Extract the [X, Y] coordinate from the center of the cell holding the provided text.  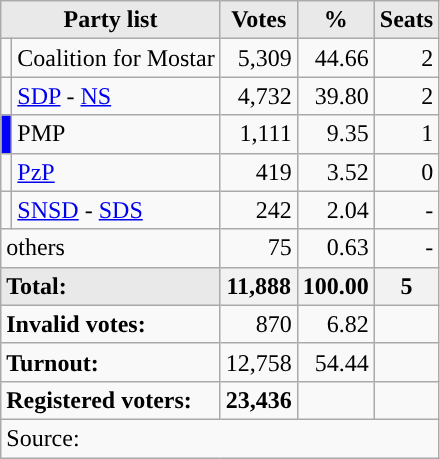
1,111 [258, 134]
others [110, 248]
4,732 [258, 96]
PMP [116, 134]
5,309 [258, 58]
242 [258, 210]
% [336, 20]
39.80 [336, 96]
Registered voters: [110, 400]
PzP [116, 172]
870 [258, 324]
3.52 [336, 172]
Party list [110, 20]
Turnout: [110, 362]
Coalition for Mostar [116, 58]
75 [258, 248]
Invalid votes: [110, 324]
5 [406, 286]
23,436 [258, 400]
2.04 [336, 210]
Seats [406, 20]
9.35 [336, 134]
100.00 [336, 286]
SDP - NS [116, 96]
1 [406, 134]
11,888 [258, 286]
0 [406, 172]
SNSD - SDS [116, 210]
0.63 [336, 248]
54.44 [336, 362]
6.82 [336, 324]
Total: [110, 286]
Source: [220, 438]
44.66 [336, 58]
419 [258, 172]
12,758 [258, 362]
Votes [258, 20]
